Locate the cell with the specified text and output its (x, y) center coordinate. 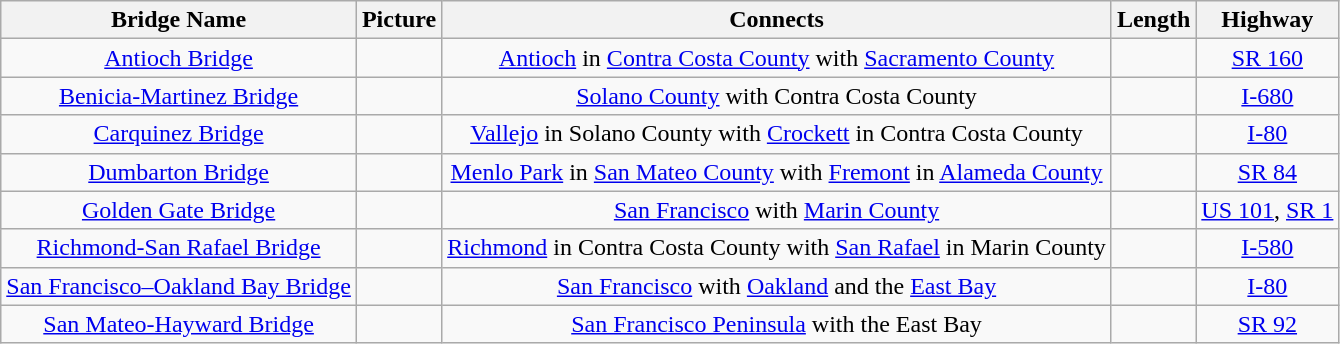
I-680 (1268, 96)
Antioch Bridge (179, 58)
Carquinez Bridge (179, 134)
Connects (777, 20)
Menlo Park in San Mateo County with Fremont in Alameda County (777, 172)
SR 84 (1268, 172)
Richmond-San Rafael Bridge (179, 248)
San Mateo-Hayward Bridge (179, 324)
Benicia-Martinez Bridge (179, 96)
Golden Gate Bridge (179, 210)
San Francisco with Oakland and the East Bay (777, 286)
Solano County with Contra Costa County (777, 96)
Length (1153, 20)
Picture (398, 20)
SR 160 (1268, 58)
San Francisco–Oakland Bay Bridge (179, 286)
Highway (1268, 20)
SR 92 (1268, 324)
Richmond in Contra Costa County with San Rafael in Marin County (777, 248)
Vallejo in Solano County with Crockett in Contra Costa County (777, 134)
US 101, SR 1 (1268, 210)
San Francisco Peninsula with the East Bay (777, 324)
San Francisco with Marin County (777, 210)
I-580 (1268, 248)
Dumbarton Bridge (179, 172)
Antioch in Contra Costa County with Sacramento County (777, 58)
Bridge Name (179, 20)
